Extract the (X, Y) coordinate from the center of the cell holding the provided text.  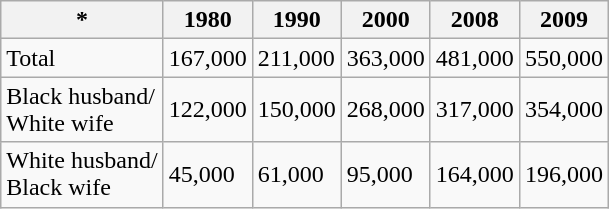
1990 (296, 20)
Black husband/White wife (82, 110)
* (82, 20)
167,000 (208, 58)
White husband/Black wife (82, 174)
61,000 (296, 174)
95,000 (386, 174)
150,000 (296, 110)
268,000 (386, 110)
550,000 (564, 58)
354,000 (564, 110)
Total (82, 58)
2009 (564, 20)
2008 (474, 20)
317,000 (474, 110)
481,000 (474, 58)
2000 (386, 20)
211,000 (296, 58)
363,000 (386, 58)
196,000 (564, 174)
122,000 (208, 110)
45,000 (208, 174)
1980 (208, 20)
164,000 (474, 174)
